Search for the cell housing the specified text and yield its (X, Y) center coordinate. 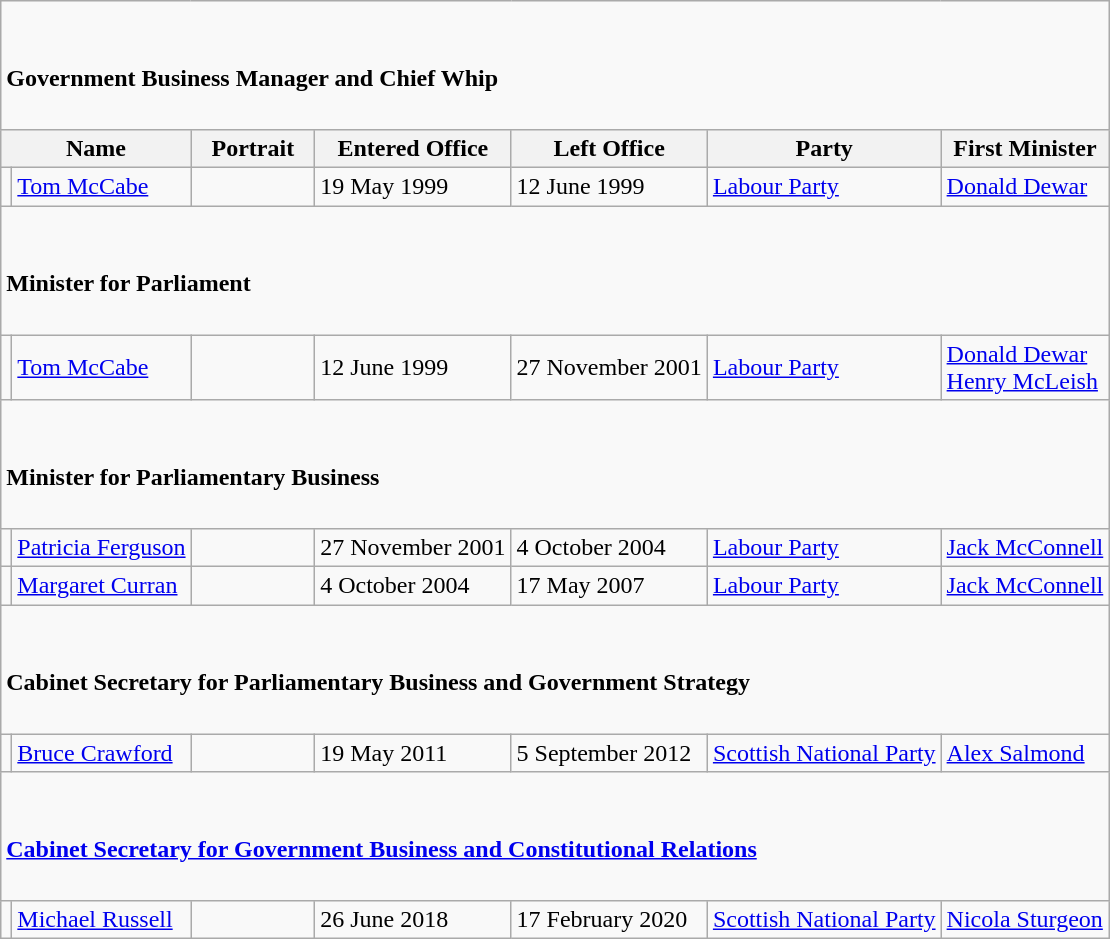
Nicola Sturgeon (1025, 919)
Michael Russell (102, 919)
Government Business Manager and Chief Whip (555, 66)
26 June 2018 (413, 919)
Bruce Crawford (102, 753)
19 May 2011 (413, 753)
Margaret Curran (102, 586)
17 May 2007 (609, 586)
Alex Salmond (1025, 753)
Donald Dewar (1025, 187)
Party (824, 149)
Minister for Parliamentary Business (555, 464)
Cabinet Secretary for Parliamentary Business and Government Strategy (555, 670)
First Minister (1025, 149)
Portrait (253, 149)
Minister for Parliament (555, 270)
19 May 1999 (413, 187)
Left Office (609, 149)
Donald Dewar Henry McLeish (1025, 368)
5 September 2012 (609, 753)
17 February 2020 (609, 919)
Patricia Ferguson (102, 548)
Entered Office (413, 149)
Name (96, 149)
Cabinet Secretary for Government Business and Constitutional Relations (555, 836)
